Locate the cell with the specified text and output its (X, Y) center coordinate. 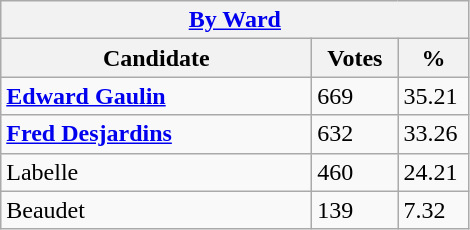
24.21 (434, 172)
Beaudet (156, 210)
Fred Desjardins (156, 134)
669 (355, 96)
460 (355, 172)
35.21 (434, 96)
Votes (355, 58)
7.32 (434, 210)
Candidate (156, 58)
By Ward (235, 20)
Labelle (156, 172)
33.26 (434, 134)
139 (355, 210)
Edward Gaulin (156, 96)
% (434, 58)
632 (355, 134)
